Capture the cell that displays the provided text and extract its [x, y] central coordinate. 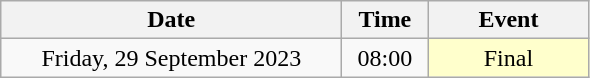
Date [172, 20]
08:00 [385, 58]
Friday, 29 September 2023 [172, 58]
Time [385, 20]
Event [508, 20]
Final [508, 58]
